Locate the cell with the specified text and output its (X, Y) center coordinate. 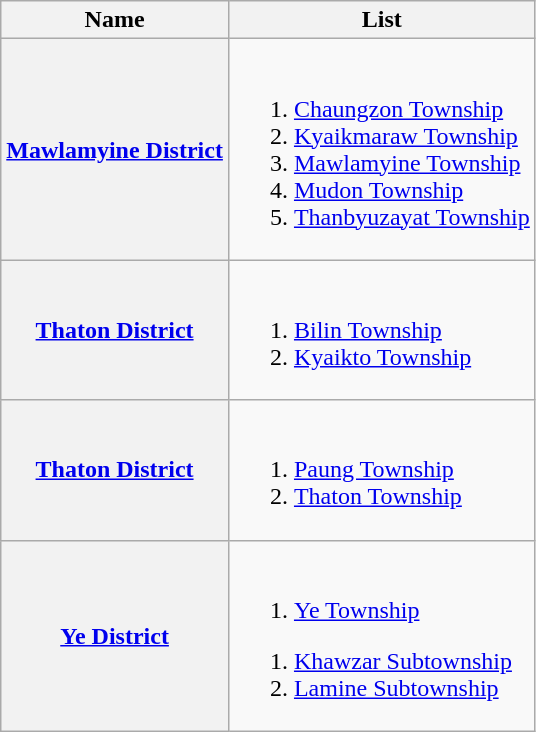
Ye District (115, 636)
Ye TownshipKhawzar SubtownshipLamine Subtownship (382, 636)
List (382, 20)
Chaungzon TownshipKyaikmaraw TownshipMawlamyine TownshipMudon TownshipThanbyuzayat Township (382, 150)
Paung TownshipThaton Township (382, 470)
Name (115, 20)
Mawlamyine District (115, 150)
Bilin TownshipKyaikto Township (382, 330)
